Locate the cell with the specified text and output its (X, Y) center coordinate. 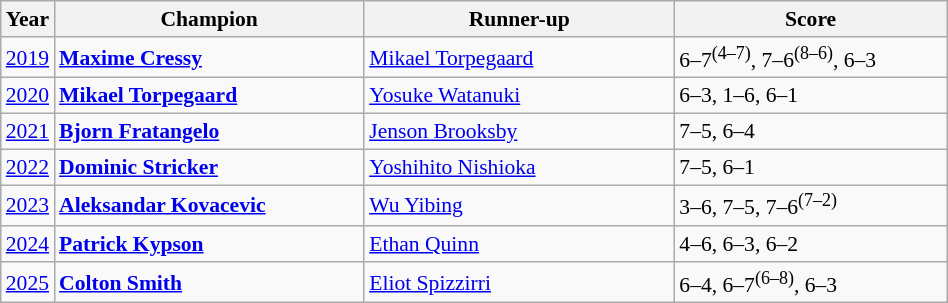
2024 (28, 244)
Champion (209, 19)
6–7(4–7), 7–6(8–6), 6–3 (810, 58)
Wu Yibing (519, 206)
Maxime Cressy (209, 58)
2020 (28, 96)
Year (28, 19)
2019 (28, 58)
7–5, 6–1 (810, 167)
2021 (28, 132)
Yoshihito Nishioka (519, 167)
4–6, 6–3, 6–2 (810, 244)
2025 (28, 282)
Dominic Stricker (209, 167)
Patrick Kypson (209, 244)
Aleksandar Kovacevic (209, 206)
2022 (28, 167)
3–6, 7–5, 7–6(7–2) (810, 206)
2023 (28, 206)
Yosuke Watanuki (519, 96)
7–5, 6–4 (810, 132)
Colton Smith (209, 282)
6–3, 1–6, 6–1 (810, 96)
Jenson Brooksby (519, 132)
Runner-up (519, 19)
Ethan Quinn (519, 244)
6–4, 6–7(6–8), 6–3 (810, 282)
Bjorn Fratangelo (209, 132)
Score (810, 19)
Eliot Spizzirri (519, 282)
